Detect which cell encompasses the target text, then output its (X, Y) center coordinate. 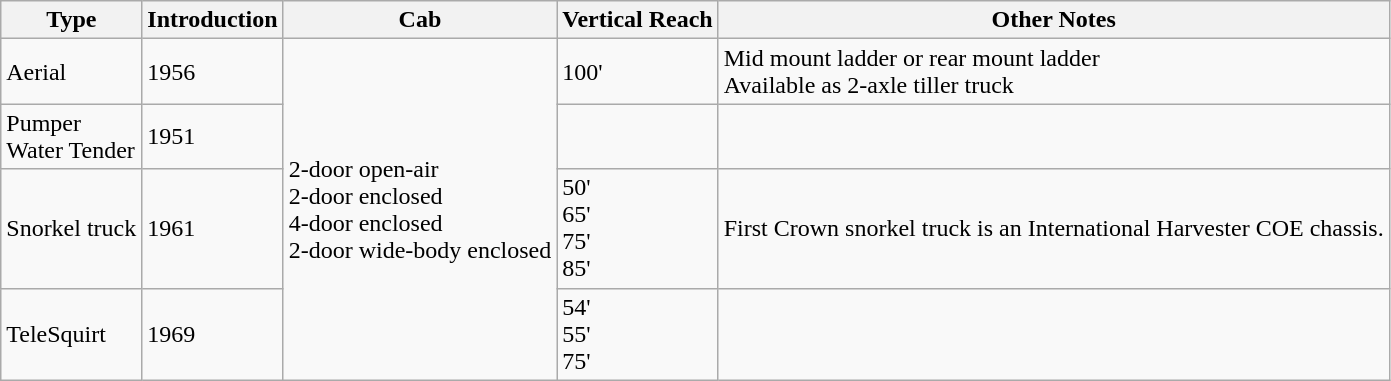
Vertical Reach (638, 20)
Aerial (72, 72)
Cab (420, 20)
1961 (212, 228)
Other Notes (1054, 20)
2-door open-air2-door enclosed4-door enclosed2-door wide-body enclosed (420, 210)
1956 (212, 72)
100' (638, 72)
1969 (212, 334)
Mid mount ladder or rear mount ladderAvailable as 2-axle tiller truck (1054, 72)
Introduction (212, 20)
1951 (212, 136)
TeleSquirt (72, 334)
First Crown snorkel truck is an International Harvester COE chassis. (1054, 228)
PumperWater Tender (72, 136)
50'65'75'85' (638, 228)
Snorkel truck (72, 228)
54'55'75' (638, 334)
Type (72, 20)
